Extract the [x, y] coordinate from the center of the cell holding the provided text.  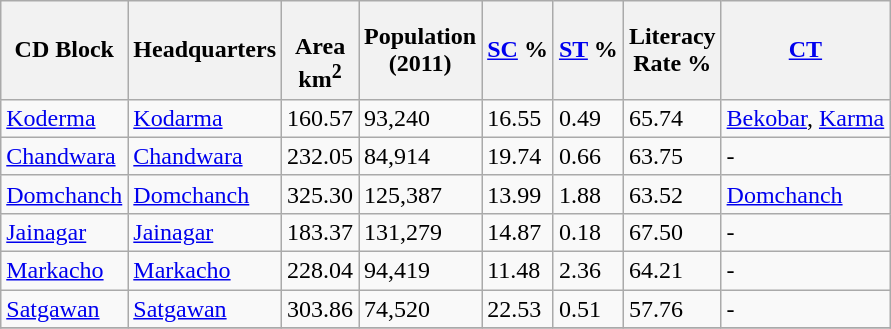
CD Block [64, 50]
13.99 [518, 194]
57.76 [672, 309]
0.18 [588, 232]
Bekobar, Karma [806, 118]
94,419 [420, 271]
63.75 [672, 156]
Population(2011) [420, 50]
232.05 [320, 156]
19.74 [518, 156]
22.53 [518, 309]
125,387 [420, 194]
64.21 [672, 271]
84,914 [420, 156]
0.49 [588, 118]
63.52 [672, 194]
93,240 [420, 118]
SC % [518, 50]
65.74 [672, 118]
2.36 [588, 271]
Headquarters [205, 50]
16.55 [518, 118]
131,279 [420, 232]
303.86 [320, 309]
67.50 [672, 232]
228.04 [320, 271]
CT [806, 50]
Areakm2 [320, 50]
ST % [588, 50]
0.66 [588, 156]
14.87 [518, 232]
325.30 [320, 194]
Koderma [64, 118]
11.48 [518, 271]
183.37 [320, 232]
74,520 [420, 309]
0.51 [588, 309]
Literacy Rate % [672, 50]
1.88 [588, 194]
160.57 [320, 118]
Kodarma [205, 118]
